Detect which cell encompasses the target text, then output its [x, y] center coordinate. 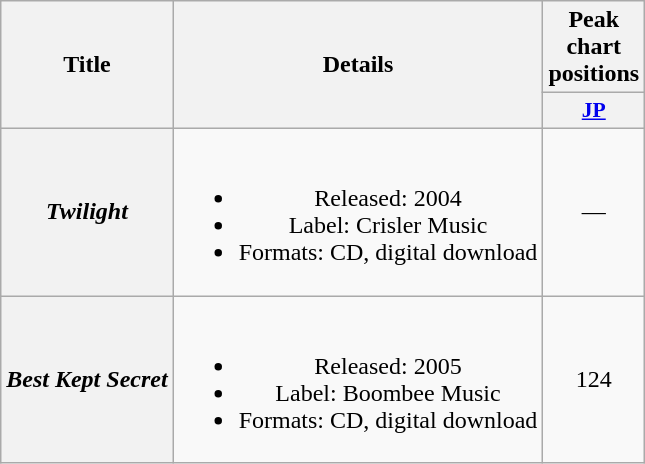
124 [594, 380]
Released: 2005Label: Boombee MusicFormats: CD, digital download [358, 380]
Details [358, 65]
Best Kept Secret [87, 380]
Peak chart positions [594, 47]
Title [87, 65]
Released: 2004Label: Crisler MusicFormats: CD, digital download [358, 212]
Twilight [87, 212]
— [594, 212]
JP [594, 111]
